From the cell containing the given text, extract its center point as (x, y) coordinate. 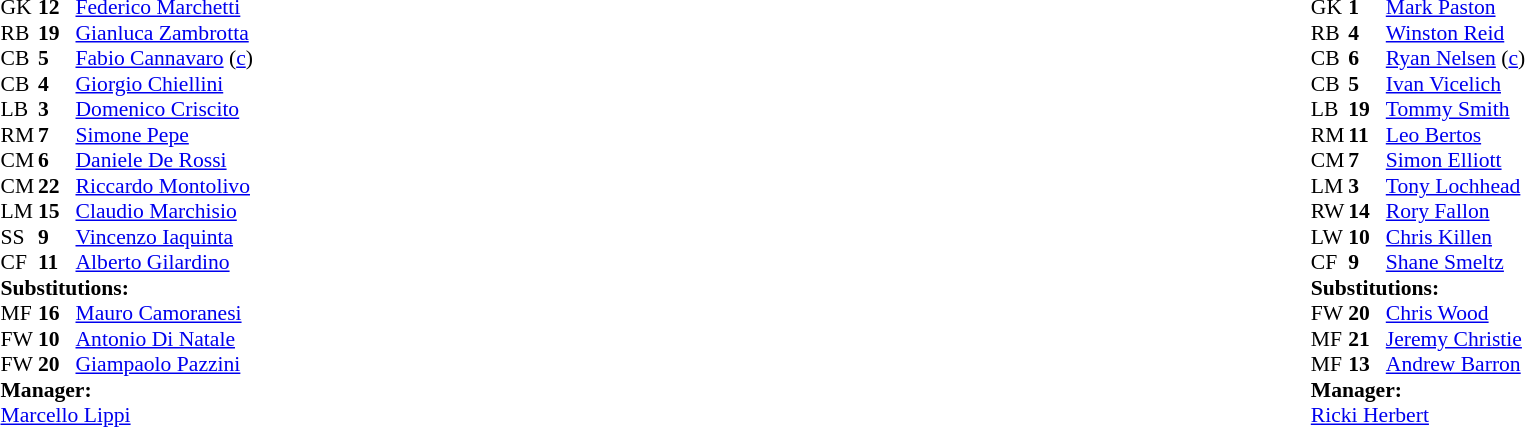
Chris Wood (1456, 313)
Antonio Di Natale (164, 339)
SS (19, 237)
Giampaolo Pazzini (164, 365)
22 (57, 186)
Leo Bertos (1456, 135)
Daniele De Rossi (164, 161)
15 (57, 211)
21 (1367, 339)
Riccardo Montolivo (164, 186)
Chris Killen (1456, 237)
Fabio Cannavaro (c) (164, 59)
Jeremy Christie (1456, 339)
Ryan Nelsen (c) (1456, 59)
Gianluca Zambrotta (164, 33)
LW (1330, 237)
16 (57, 313)
14 (1367, 211)
Tommy Smith (1456, 109)
Mauro Camoranesi (164, 313)
Domenico Criscito (164, 109)
Andrew Barron (1456, 365)
Simone Pepe (164, 135)
Vincenzo Iaquinta (164, 237)
13 (1367, 365)
RW (1330, 211)
Alberto Gilardino (164, 263)
Ivan Vicelich (1456, 84)
Simon Elliott (1456, 161)
Claudio Marchisio (164, 211)
Tony Lochhead (1456, 186)
Shane Smeltz (1456, 263)
Giorgio Chiellini (164, 84)
Rory Fallon (1456, 211)
Winston Reid (1456, 33)
